Determine the [X, Y] coordinate at the center of the cell enclosing the given text.  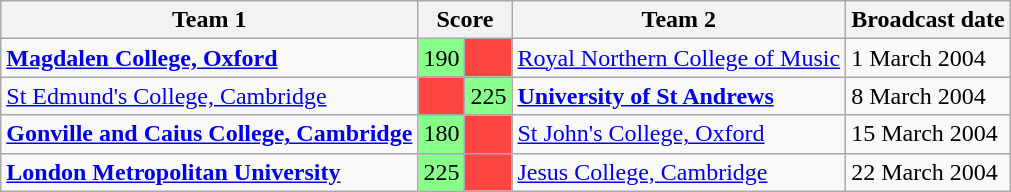
190 [442, 58]
University of St Andrews [679, 96]
Jesus College, Cambridge [679, 172]
Broadcast date [928, 20]
8 March 2004 [928, 96]
Team 1 [210, 20]
180 [442, 134]
Gonville and Caius College, Cambridge [210, 134]
London Metropolitan University [210, 172]
Magdalen College, Oxford [210, 58]
St John's College, Oxford [679, 134]
Royal Northern College of Music [679, 58]
Team 2 [679, 20]
15 March 2004 [928, 134]
Score [465, 20]
22 March 2004 [928, 172]
1 March 2004 [928, 58]
St Edmund's College, Cambridge [210, 96]
